Locate the cell with the specified text and output its [x, y] center coordinate. 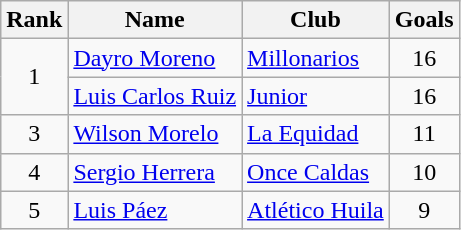
Once Caldas [316, 172]
4 [34, 172]
11 [424, 134]
1 [34, 77]
9 [424, 210]
Luis Páez [155, 210]
Millonarios [316, 58]
La Equidad [316, 134]
Club [316, 20]
Rank [34, 20]
10 [424, 172]
Sergio Herrera [155, 172]
3 [34, 134]
5 [34, 210]
Name [155, 20]
Atlético Huila [316, 210]
Dayro Moreno [155, 58]
Wilson Morelo [155, 134]
Luis Carlos Ruiz [155, 96]
Junior [316, 96]
Goals [424, 20]
